Return [X, Y] of the center of cell containing provided text 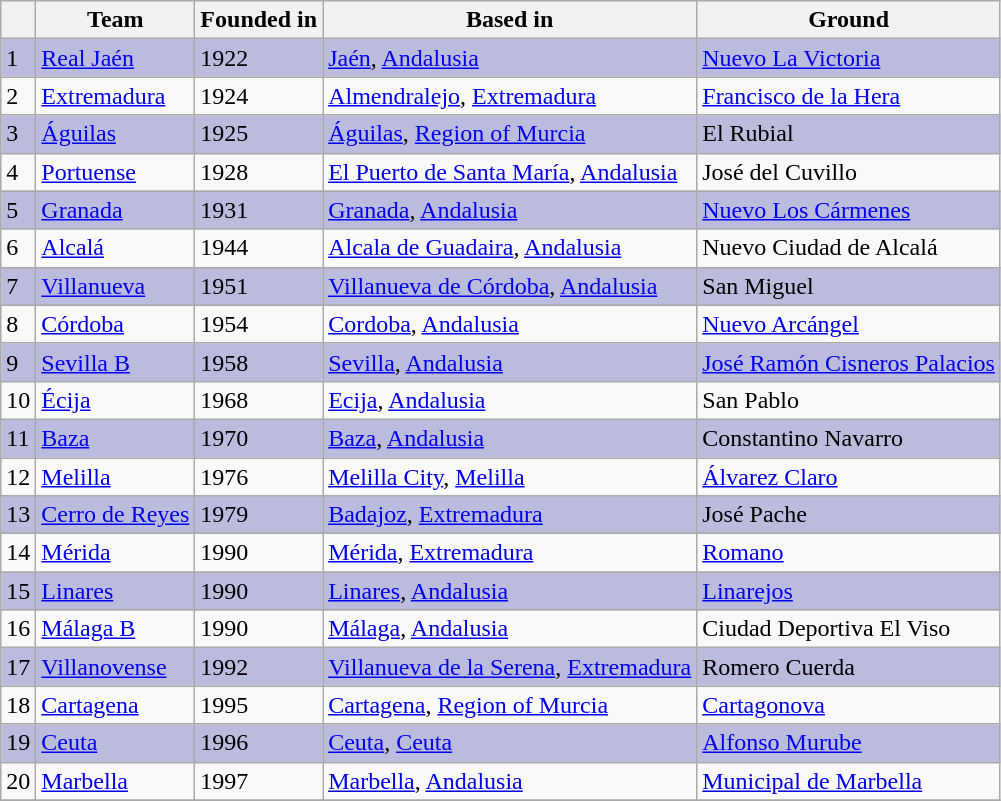
Francisco de la Hera [849, 96]
Baza [116, 438]
Córdoba [116, 324]
Nuevo Ciudad de Alcalá [849, 248]
Villanueva [116, 286]
20 [18, 781]
7 [18, 286]
11 [18, 438]
1924 [259, 96]
1954 [259, 324]
18 [18, 705]
Villanueva de Córdoba, Andalusia [510, 286]
Cartagena, Region of Murcia [510, 705]
Cartagonova [849, 705]
17 [18, 667]
14 [18, 553]
Alcalá [116, 248]
1976 [259, 477]
1996 [259, 743]
Founded in [259, 20]
1931 [259, 210]
José del Cuvillo [849, 172]
Jaén, Andalusia [510, 58]
José Ramón Cisneros Palacios [849, 362]
Málaga, Andalusia [510, 629]
Cartagena [116, 705]
1958 [259, 362]
8 [18, 324]
10 [18, 400]
Águilas [116, 134]
Ciudad Deportiva El Viso [849, 629]
Alfonso Murube [849, 743]
1979 [259, 515]
Constantino Navarro [849, 438]
Écija [116, 400]
Baza, Andalusia [510, 438]
Cerro de Reyes [116, 515]
Alcala de Guadaira, Andalusia [510, 248]
Extremadura [116, 96]
El Puerto de Santa María, Andalusia [510, 172]
4 [18, 172]
Badajoz, Extremadura [510, 515]
José Pache [849, 515]
Based in [510, 20]
Marbella [116, 781]
Villanueva de la Serena, Extremadura [510, 667]
Linarejos [849, 591]
9 [18, 362]
1951 [259, 286]
1928 [259, 172]
Ceuta [116, 743]
Mérida [116, 553]
16 [18, 629]
Granada, Andalusia [510, 210]
1997 [259, 781]
San Pablo [849, 400]
12 [18, 477]
1925 [259, 134]
Mérida, Extremadura [510, 553]
Álvarez Claro [849, 477]
Melilla City, Melilla [510, 477]
El Rubial [849, 134]
Águilas, Region of Murcia [510, 134]
Linares [116, 591]
6 [18, 248]
Portuense [116, 172]
Municipal de Marbella [849, 781]
1 [18, 58]
San Miguel [849, 286]
Melilla [116, 477]
Real Jaén [116, 58]
Nuevo Los Cármenes [849, 210]
15 [18, 591]
3 [18, 134]
2 [18, 96]
Cordoba, Andalusia [510, 324]
1995 [259, 705]
1970 [259, 438]
Ecija, Andalusia [510, 400]
Linares, Andalusia [510, 591]
19 [18, 743]
1968 [259, 400]
13 [18, 515]
1992 [259, 667]
Sevilla, Andalusia [510, 362]
Málaga B [116, 629]
Team [116, 20]
Ground [849, 20]
Nuevo La Victoria [849, 58]
Villanovense [116, 667]
1922 [259, 58]
Marbella, Andalusia [510, 781]
Romano [849, 553]
Nuevo Arcángel [849, 324]
Almendralejo, Extremadura [510, 96]
Ceuta, Ceuta [510, 743]
Sevilla B [116, 362]
5 [18, 210]
1944 [259, 248]
Romero Cuerda [849, 667]
Granada [116, 210]
